Pinpoint the cell where the given text exists, returning its [x, y] midpoint coordinate. 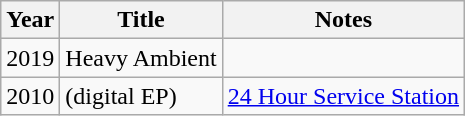
Year [30, 20]
2019 [30, 58]
(digital EP) [141, 96]
Title [141, 20]
Heavy Ambient [141, 58]
24 Hour Service Station [343, 96]
Notes [343, 20]
2010 [30, 96]
